Find where the given text appears and provide that cell's center as [X, Y] coordinate. 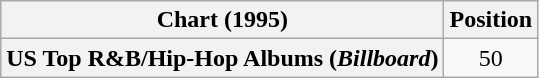
50 [491, 58]
Chart (1995) [222, 20]
US Top R&B/Hip-Hop Albums (Billboard) [222, 58]
Position [491, 20]
